Detect which cell encompasses the target text, then output its [X, Y] center coordinate. 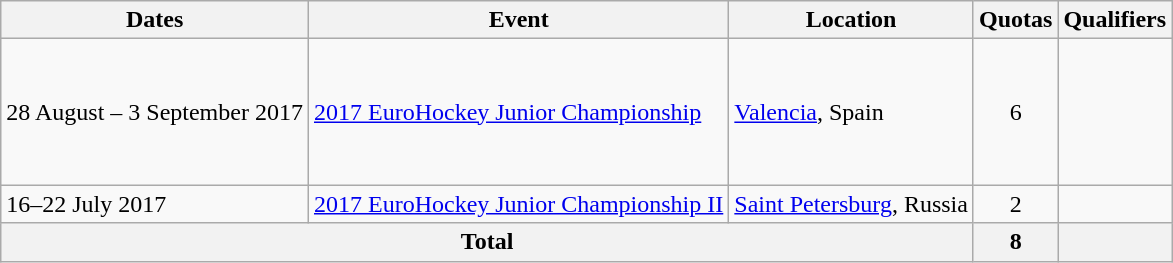
2017 EuroHockey Junior Championship II [518, 204]
28 August – 3 September 2017 [155, 112]
Location [852, 20]
Valencia, Spain [852, 112]
Event [518, 20]
Dates [155, 20]
6 [1015, 112]
Qualifiers [1115, 20]
Saint Petersburg, Russia [852, 204]
Quotas [1015, 20]
2 [1015, 204]
16–22 July 2017 [155, 204]
Total [488, 242]
2017 EuroHockey Junior Championship [518, 112]
8 [1015, 242]
